Pinpoint the cell where the given text exists, returning its (X, Y) midpoint coordinate. 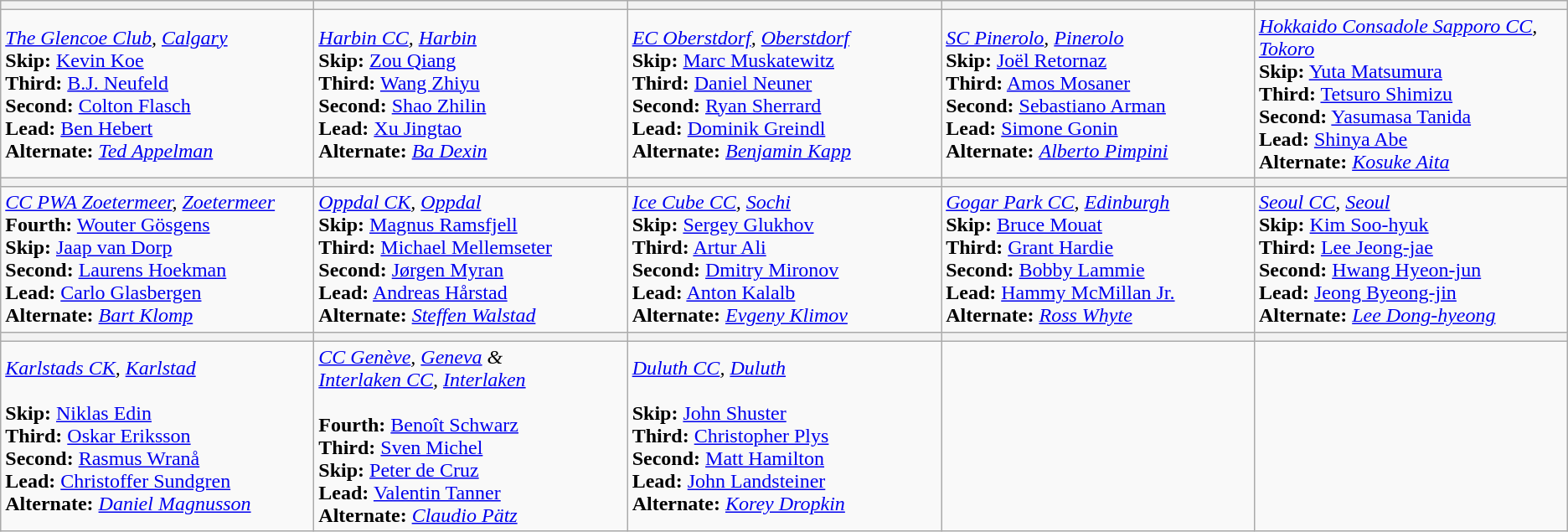
Hokkaido Consadole Sapporo CC, TokoroSkip: Yuta Matsumura Third: Tetsuro Shimizu Second: Yasumasa Tanida Lead: Shinya Abe Alternate: Kosuke Aita (1411, 94)
The Glencoe Club, CalgarySkip: Kevin Koe Third: B.J. Neufeld Second: Colton Flasch Lead: Ben Hebert Alternate: Ted Appelman (157, 94)
Ice Cube CC, SochiSkip: Sergey Glukhov Third: Artur Ali Second: Dmitry Mironov Lead: Anton Kalalb Alternate: Evgeny Klimov (784, 260)
Seoul CC, SeoulSkip: Kim Soo-hyuk Third: Lee Jeong-jae Second: Hwang Hyeon-jun Lead: Jeong Byeong-jin Alternate: Lee Dong-hyeong (1411, 260)
CC PWA Zoetermeer, ZoetermeerFourth: Wouter Gösgens Skip: Jaap van Dorp Second: Laurens Hoekman Lead: Carlo Glasbergen Alternate: Bart Klomp (157, 260)
Gogar Park CC, EdinburghSkip: Bruce Mouat Third: Grant Hardie Second: Bobby Lammie Lead: Hammy McMillan Jr. Alternate: Ross Whyte (1098, 260)
Oppdal CK, OppdalSkip: Magnus Ramsfjell Third: Michael Mellemseter Second: Jørgen Myran Lead: Andreas Hårstad Alternate: Steffen Walstad (471, 260)
SC Pinerolo, PineroloSkip: Joël Retornaz Third: Amos Mosaner Second: Sebastiano Arman Lead: Simone Gonin Alternate: Alberto Pimpini (1098, 94)
Karlstads CK, KarlstadSkip: Niklas Edin Third: Oskar Eriksson Second: Rasmus Wranå Lead: Christoffer Sundgren Alternate: Daniel Magnusson (157, 436)
Harbin CC, HarbinSkip: Zou Qiang Third: Wang Zhiyu Second: Shao Zhilin Lead: Xu Jingtao Alternate: Ba Dexin (471, 94)
Duluth CC, DuluthSkip: John Shuster Third: Christopher Plys Second: Matt Hamilton Lead: John Landsteiner Alternate: Korey Dropkin (784, 436)
EC Oberstdorf, OberstdorfSkip: Marc Muskatewitz Third: Daniel Neuner Second: Ryan Sherrard Lead: Dominik Greindl Alternate: Benjamin Kapp (784, 94)
